Detect which cell encompasses the target text, then output its [X, Y] center coordinate. 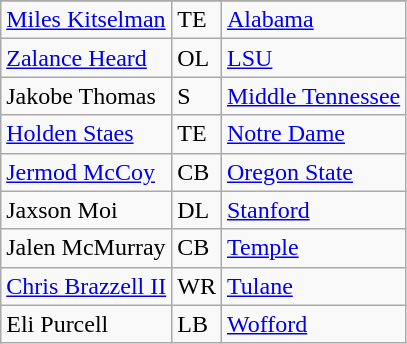
Oregon State [313, 172]
Miles Kitselman [86, 20]
Holden Staes [86, 134]
Temple [313, 248]
Middle Tennessee [313, 96]
Jakobe Thomas [86, 96]
Stanford [313, 210]
Alabama [313, 20]
LSU [313, 58]
LB [197, 324]
Zalance Heard [86, 58]
Notre Dame [313, 134]
Jaxson Moi [86, 210]
Chris Brazzell II [86, 286]
Tulane [313, 286]
Wofford [313, 324]
OL [197, 58]
Jermod McCoy [86, 172]
WR [197, 286]
Jalen McMurray [86, 248]
S [197, 96]
Eli Purcell [86, 324]
DL [197, 210]
